Search for the cell housing the specified text and yield its (X, Y) center coordinate. 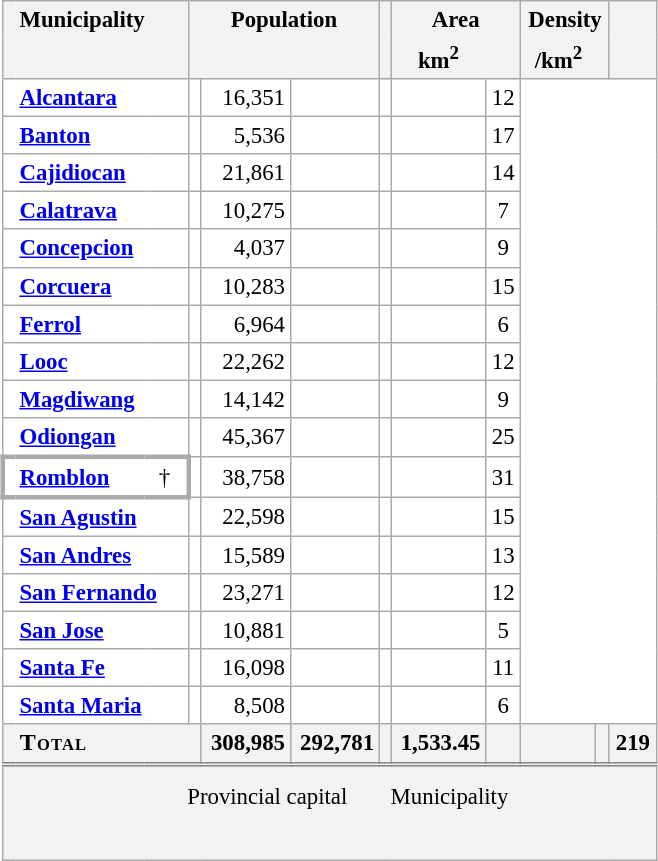
8,508 (246, 706)
5 (504, 630)
10,283 (246, 286)
Banton (102, 136)
31 (504, 476)
1,533.45 (438, 744)
10,881 (246, 630)
San Agustin (102, 516)
Alcantara (102, 98)
† (166, 476)
5,536 (246, 136)
Corcuera (102, 286)
21,861 (246, 173)
San Fernando (102, 593)
San Jose (102, 630)
Romblon (80, 476)
15,589 (246, 555)
Calatrava (102, 211)
Provincial capital (268, 796)
292,781 (334, 744)
23,271 (246, 593)
/km2 (558, 58)
45,367 (246, 436)
Ferrol (102, 324)
7 (504, 211)
22,262 (246, 361)
Looc (102, 361)
Total (108, 744)
17 (504, 136)
Concepcion (102, 248)
Santa Maria (102, 706)
10,275 (246, 211)
Cajidiocan (102, 173)
25 (504, 436)
14 (504, 173)
Area (456, 20)
11 (504, 668)
Santa Fe (102, 668)
Population (284, 20)
16,098 (246, 668)
San Andres (102, 555)
219 (632, 744)
22,598 (246, 516)
308,985 (246, 744)
Magdiwang (102, 399)
4,037 (246, 248)
14,142 (246, 399)
16,351 (246, 98)
6,964 (246, 324)
38,758 (246, 476)
Density (565, 20)
13 (504, 555)
km2 (438, 58)
Odiongan (102, 436)
